Determine the [x, y] coordinate at the center of the cell enclosing the given text.  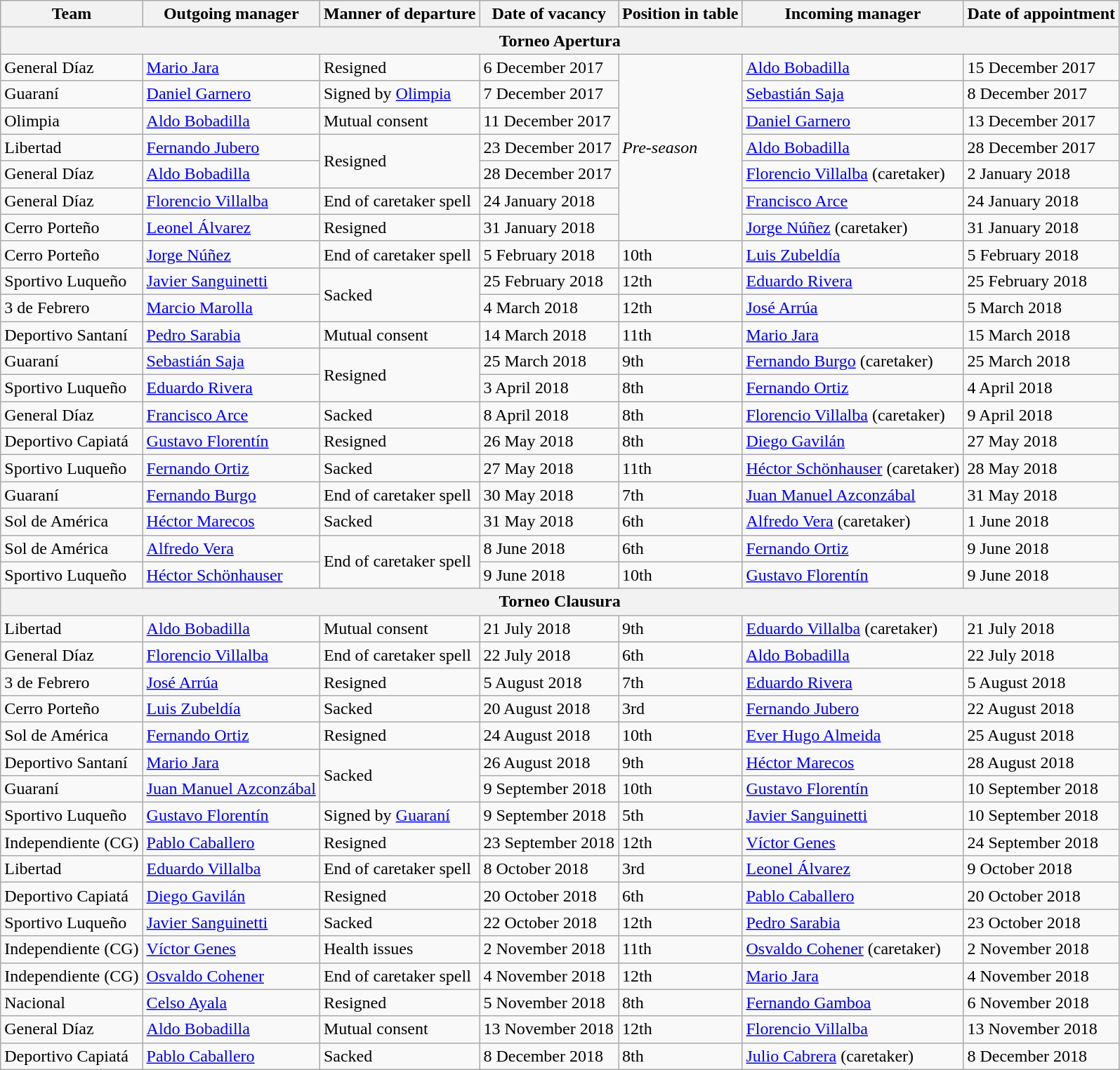
8 October 2018 [549, 869]
25 August 2018 [1041, 735]
2 January 2018 [1041, 174]
1 June 2018 [1041, 522]
28 May 2018 [1041, 468]
Alfredo Vera [231, 548]
8 April 2018 [549, 415]
Torneo Clausura [560, 602]
Olimpia [72, 121]
Julio Cabrera (caretaker) [852, 1056]
Incoming manager [852, 14]
Marcio Marolla [231, 308]
4 March 2018 [549, 308]
26 May 2018 [549, 442]
9 April 2018 [1041, 415]
Date of appointment [1041, 14]
Ever Hugo Almeida [852, 735]
23 September 2018 [549, 843]
7 December 2017 [549, 94]
5 November 2018 [549, 1003]
28 August 2018 [1041, 762]
Jorge Núñez (caretaker) [852, 227]
11 December 2017 [549, 121]
3 April 2018 [549, 388]
Alfredo Vera (caretaker) [852, 522]
4 April 2018 [1041, 388]
14 March 2018 [549, 335]
8 December 2017 [1041, 94]
Fernando Burgo [231, 495]
24 September 2018 [1041, 843]
Osvaldo Cohener (caretaker) [852, 949]
Nacional [72, 1003]
6 December 2017 [549, 67]
Signed by Olimpia [399, 94]
Health issues [399, 949]
26 August 2018 [549, 762]
6 November 2018 [1041, 1003]
9 October 2018 [1041, 869]
Fernando Burgo (caretaker) [852, 362]
Eduardo Villalba (caretaker) [852, 628]
20 August 2018 [549, 708]
Team [72, 14]
Fernando Gamboa [852, 1003]
30 May 2018 [549, 495]
Position in table [680, 14]
Héctor Schönhauser (caretaker) [852, 468]
Date of vacancy [549, 14]
15 March 2018 [1041, 335]
Celso Ayala [231, 1003]
8 June 2018 [549, 548]
Jorge Núñez [231, 254]
5th [680, 816]
Héctor Schönhauser [231, 575]
Signed by Guaraní [399, 816]
Manner of departure [399, 14]
Osvaldo Cohener [231, 976]
22 October 2018 [549, 923]
23 October 2018 [1041, 923]
22 August 2018 [1041, 708]
23 December 2017 [549, 147]
Outgoing manager [231, 14]
Torneo Apertura [560, 41]
5 March 2018 [1041, 308]
15 December 2017 [1041, 67]
24 August 2018 [549, 735]
Pre-season [680, 147]
Eduardo Villalba [231, 869]
13 December 2017 [1041, 121]
